Determine the (X, Y) coordinate at the center of the cell enclosing the given text.  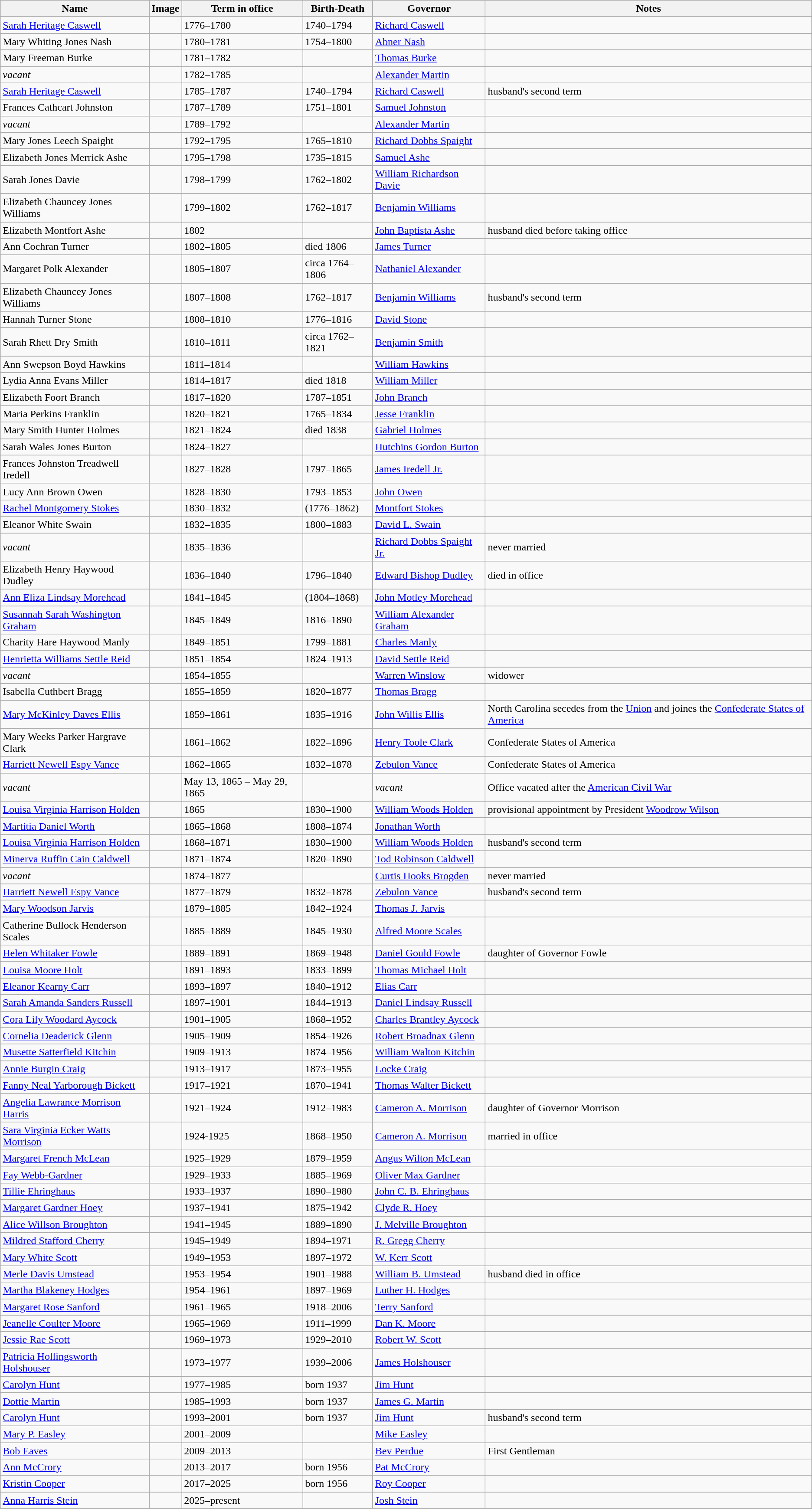
1965–1969 (242, 1323)
1861–1862 (242, 743)
1918–2006 (338, 1307)
died 1838 (338, 430)
Mildred Stafford Cherry (75, 1241)
1977–1985 (242, 1385)
Angus Wilton McLean (429, 1158)
1817–1820 (242, 397)
Thomas Walter Bickett (429, 1085)
1909–1913 (242, 1052)
1969–1973 (242, 1340)
Thomas J. Jarvis (429, 909)
Martitia Daniel Worth (75, 826)
Elizabeth Montfort Ashe (75, 230)
married in office (648, 1136)
Mary Weeks Parker Hargrave Clark (75, 743)
James Holshouser (429, 1362)
Mike Easley (429, 1434)
North Carolina secedes from the Union and joines the Confederate States of America (648, 714)
Jessie Rae Scott (75, 1340)
1933–1937 (242, 1191)
Clyde R. Hoey (429, 1208)
Name (75, 9)
daughter of Governor Morrison (648, 1108)
Alice Willson Broughton (75, 1224)
Susannah Sarah Washington Graham (75, 620)
Ann Swepson Boyd Hawkins (75, 364)
Jesse Franklin (429, 414)
Sarah Rhett Dry Smith (75, 342)
1875–1942 (338, 1208)
Fanny Neal Yarborough Bickett (75, 1085)
Margaret Rose Sanford (75, 1307)
1808–1874 (338, 826)
1795–1798 (242, 157)
Isabella Cuthbert Bragg (75, 692)
died in office (648, 575)
1793–1853 (338, 491)
John C. B. Ehringhaus (429, 1191)
1787–1851 (338, 397)
Martha Blakeney Hodges (75, 1290)
Tillie Ehringhaus (75, 1191)
provisional appointment by President Woodrow Wilson (648, 809)
1917–1921 (242, 1085)
Frances Cathcart Johnston (75, 108)
1868–1952 (338, 1019)
Robert Broadnax Glenn (429, 1036)
John Motley Morehead (429, 598)
R. Gregg Cherry (429, 1241)
William Richardson Davie (429, 180)
Jeanelle Coulter Moore (75, 1323)
Pat McCrory (429, 1467)
1901–1905 (242, 1019)
1824–1827 (242, 447)
1949–1953 (242, 1257)
died 1806 (338, 247)
1874–1956 (338, 1052)
1954–1961 (242, 1290)
1780–1781 (242, 42)
1897–1901 (242, 1003)
Henrietta Williams Settle Reid (75, 659)
David Stone (429, 320)
Mary Whiting Jones Nash (75, 42)
1832–1835 (242, 524)
William B. Umstead (429, 1274)
1796–1840 (338, 575)
Office vacated after the American Civil War (648, 787)
daughter of Governor Fowle (648, 953)
John Branch (429, 397)
1973–1977 (242, 1362)
1889–1891 (242, 953)
1781–1782 (242, 58)
Elizabeth Henry Haywood Dudley (75, 575)
1792–1795 (242, 141)
Curtis Hooks Brogden (429, 876)
Charity Hare Haywood Manly (75, 642)
2025–present (242, 1500)
1754–1800 (338, 42)
Merle Davis Umstead (75, 1274)
1822–1896 (338, 743)
1879–1885 (242, 909)
1897–1969 (338, 1290)
1824–1913 (338, 659)
circa 1762–1821 (338, 342)
1782–1785 (242, 75)
1885–1889 (242, 931)
1993–2001 (242, 1417)
1985–1993 (242, 1401)
Margaret French McLean (75, 1158)
Mary McKinley Daves Ellis (75, 714)
Frances Johnston Treadwell Iredell (75, 469)
1874–1877 (242, 876)
1893–1897 (242, 986)
1827–1828 (242, 469)
1800–1883 (338, 524)
1894–1971 (338, 1241)
1905–1909 (242, 1036)
1941–1945 (242, 1224)
Fay Webb-Gardner (75, 1175)
John Baptista Ashe (429, 230)
1871–1874 (242, 859)
Louisa Moore Holt (75, 970)
1953–1954 (242, 1274)
1735–1815 (338, 157)
1785–1787 (242, 91)
Montfort Stokes (429, 508)
Hutchins Gordon Burton (429, 447)
1929–1933 (242, 1175)
John Owen (429, 491)
Josh Stein (429, 1500)
Richard Dobbs Spaight (429, 141)
(1776–1862) (338, 508)
1798–1799 (242, 180)
1845–1849 (242, 620)
1901–1988 (338, 1274)
1929–2010 (338, 1340)
2009–2013 (242, 1451)
1868–1950 (338, 1136)
1939–2006 (338, 1362)
1787–1789 (242, 108)
1789–1792 (242, 124)
Rachel Montgomery Stokes (75, 508)
Sarah Wales Jones Burton (75, 447)
1814–1817 (242, 381)
Cora Lily Woodard Aycock (75, 1019)
Edward Bishop Dudley (429, 575)
Lydia Anna Evans Miller (75, 381)
1865–1868 (242, 826)
Sarah Amanda Sanders Russell (75, 1003)
Term in office (242, 9)
Image (166, 9)
1765–1834 (338, 414)
1851–1854 (242, 659)
1961–1965 (242, 1307)
Mary P. Easley (75, 1434)
1842–1924 (338, 909)
Mary Jones Leech Spaight (75, 141)
John Willis Ellis (429, 714)
Maria Perkins Franklin (75, 414)
1913–1917 (242, 1069)
Warren Winslow (429, 675)
1870–1941 (338, 1085)
Ann Eliza Lindsay Morehead (75, 598)
Gabriel Holmes (429, 430)
1891–1893 (242, 970)
Richard Dobbs Spaight Jr. (429, 547)
1820–1821 (242, 414)
died 1818 (338, 381)
husband died before taking office (648, 230)
First Gentleman (648, 1451)
James G. Martin (429, 1401)
James Turner (429, 247)
Samuel Johnston (429, 108)
Terry Sanford (429, 1307)
1802 (242, 230)
Catherine Bullock Henderson Scales (75, 931)
Daniel Gould Fowle (429, 953)
widower (648, 675)
1873–1955 (338, 1069)
Bob Eaves (75, 1451)
Benjamin Smith (429, 342)
Musette Satterfield Kitchin (75, 1052)
Roy Cooper (429, 1484)
2001–2009 (242, 1434)
1799–1881 (338, 642)
1807–1808 (242, 298)
Notes (648, 9)
1776–1816 (338, 320)
1897–1972 (338, 1257)
Thomas Michael Holt (429, 970)
1937–1941 (242, 1208)
2013–2017 (242, 1467)
1921–1924 (242, 1108)
1849–1851 (242, 642)
1879–1959 (338, 1158)
1802–1805 (242, 247)
Ann Cochran Turner (75, 247)
1762–1802 (338, 180)
1925–1929 (242, 1158)
Elizabeth Foort Branch (75, 397)
1835–1836 (242, 547)
1877–1879 (242, 892)
Patricia Hollingsworth Holshouser (75, 1362)
William Miller (429, 381)
1811–1814 (242, 364)
Daniel Lindsay Russell (429, 1003)
Oliver Max Gardner (429, 1175)
William Walton Kitchin (429, 1052)
David L. Swain (429, 524)
Cornelia Deaderick Glenn (75, 1036)
Eleanor White Swain (75, 524)
1805–1807 (242, 269)
Elias Carr (429, 986)
1889–1890 (338, 1224)
1845–1930 (338, 931)
Sarah Jones Davie (75, 180)
1869–1948 (338, 953)
William Alexander Graham (429, 620)
Robert W. Scott (429, 1340)
Mary Woodson Jarvis (75, 909)
Margaret Polk Alexander (75, 269)
2017–2025 (242, 1484)
1844–1913 (338, 1003)
Mary Freeman Burke (75, 58)
William Hawkins (429, 364)
1820–1877 (338, 692)
(1804–1868) (338, 598)
husband died in office (648, 1274)
1924-1925 (242, 1136)
1816–1890 (338, 620)
Henry Toole Clark (429, 743)
Governor (429, 9)
Mary White Scott (75, 1257)
Anna Harris Stein (75, 1500)
1821–1824 (242, 430)
1799–1802 (242, 207)
1840–1912 (338, 986)
1751–1801 (338, 108)
1833–1899 (338, 970)
Margaret Gardner Hoey (75, 1208)
1820–1890 (338, 859)
Annie Burgin Craig (75, 1069)
1890–1980 (338, 1191)
1836–1840 (242, 575)
1765–1810 (338, 141)
1808–1810 (242, 320)
Mary Smith Hunter Holmes (75, 430)
1835–1916 (338, 714)
Charles Manly (429, 642)
Sara Virginia Ecker Watts Morrison (75, 1136)
circa 1764–1806 (338, 269)
Angelia Lawrance Morrison Harris (75, 1108)
Samuel Ashe (429, 157)
Dan K. Moore (429, 1323)
1855–1859 (242, 692)
Dottie Martin (75, 1401)
Birth-Death (338, 9)
Nathaniel Alexander (429, 269)
1885–1969 (338, 1175)
Charles Brantley Aycock (429, 1019)
1862–1865 (242, 765)
W. Kerr Scott (429, 1257)
1828–1830 (242, 491)
1868–1871 (242, 842)
Eleanor Kearny Carr (75, 986)
Minerva Ruffin Cain Caldwell (75, 859)
1859–1861 (242, 714)
Elizabeth Jones Merrick Ashe (75, 157)
Jonathan Worth (429, 826)
Bev Perdue (429, 1451)
1854–1926 (338, 1036)
Locke Craig (429, 1069)
Helen Whitaker Fowle (75, 953)
1810–1811 (242, 342)
Hannah Turner Stone (75, 320)
David Settle Reid (429, 659)
1945–1949 (242, 1241)
1854–1855 (242, 675)
Luther H. Hodges (429, 1290)
1830–1832 (242, 508)
Kristin Cooper (75, 1484)
May 13, 1865 – May 29, 1865 (242, 787)
Abner Nash (429, 42)
Alfred Moore Scales (429, 931)
1912–1983 (338, 1108)
Ann McCrory (75, 1467)
James Iredell Jr. (429, 469)
Tod Robinson Caldwell (429, 859)
Lucy Ann Brown Owen (75, 491)
1797–1865 (338, 469)
1865 (242, 809)
J. Melville Broughton (429, 1224)
Thomas Bragg (429, 692)
1776–1780 (242, 25)
Thomas Burke (429, 58)
1841–1845 (242, 598)
1911–1999 (338, 1323)
